Find where the given text appears and provide that cell's center as [X, Y] coordinate. 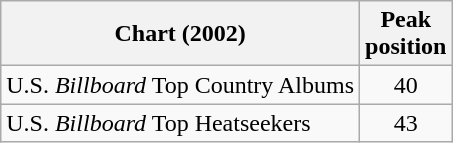
U.S. Billboard Top Country Albums [180, 85]
40 [406, 85]
43 [406, 123]
Chart (2002) [180, 34]
Peakposition [406, 34]
U.S. Billboard Top Heatseekers [180, 123]
